Output the [X, Y] coordinate of the center of the cell containing the given text.  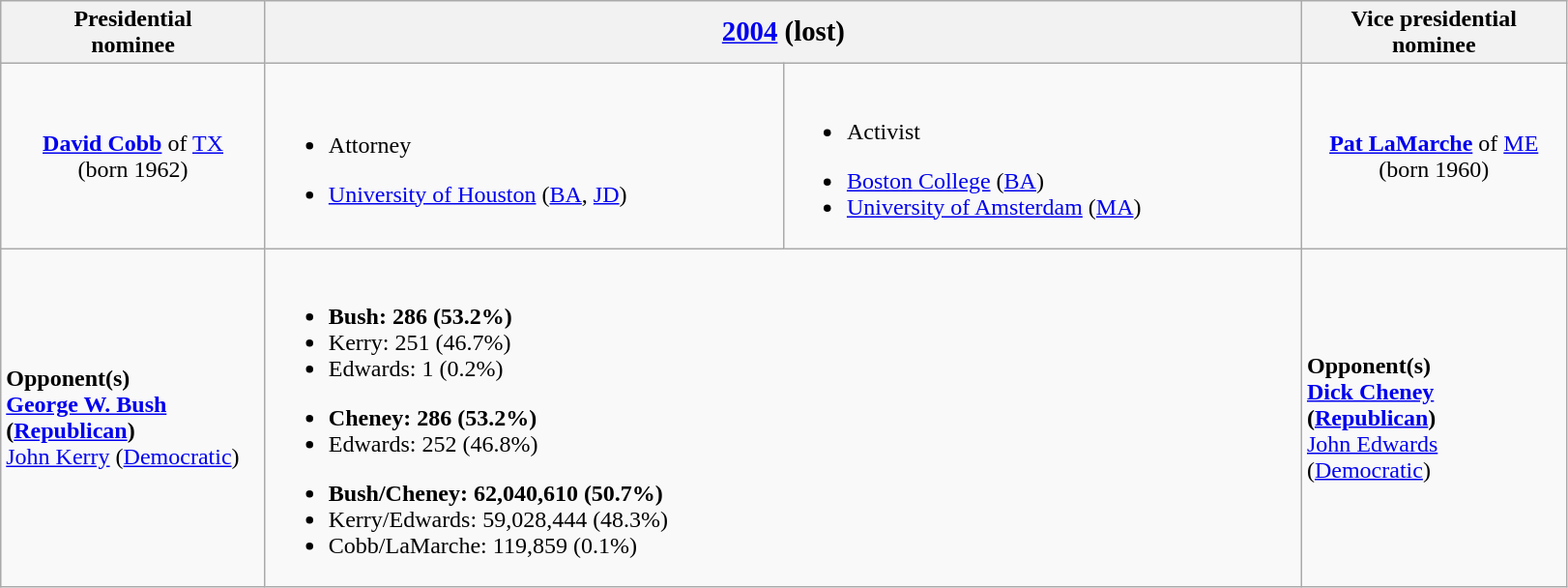
Pat LaMarche of ME(born 1960) [1434, 157]
ActivistBoston College (BA)University of Amsterdam (MA) [1042, 157]
David Cobb of TX(born 1962) [133, 157]
Opponent(s)Dick Cheney (Republican)John Edwards (Democratic) [1434, 418]
Vice presidentialnominee [1434, 33]
AttorneyUniversity of Houston (BA, JD) [524, 157]
Presidentialnominee [133, 33]
2004 (lost) [783, 33]
Opponent(s)George W. Bush (Republican)John Kerry (Democratic) [133, 418]
